Search for the cell housing the specified text and yield its (x, y) center coordinate. 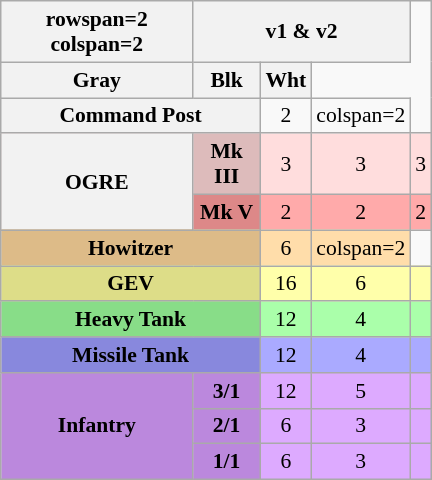
Heavy Tank (131, 320)
Wht (286, 80)
Gray (97, 80)
Command Post (131, 116)
v1 & v2 (302, 32)
Infantry (97, 426)
Blk (227, 80)
5 (360, 391)
Mk V (227, 213)
Missile Tank (131, 355)
OGRE (97, 182)
1/1 (227, 462)
16 (286, 284)
Howitzer (131, 248)
GEV (131, 284)
Mk III (227, 164)
2/1 (227, 426)
rowspan=2 colspan=2 (97, 32)
3/1 (227, 391)
